Provide the (x, y) coordinate of the cell's center where the given text is located.  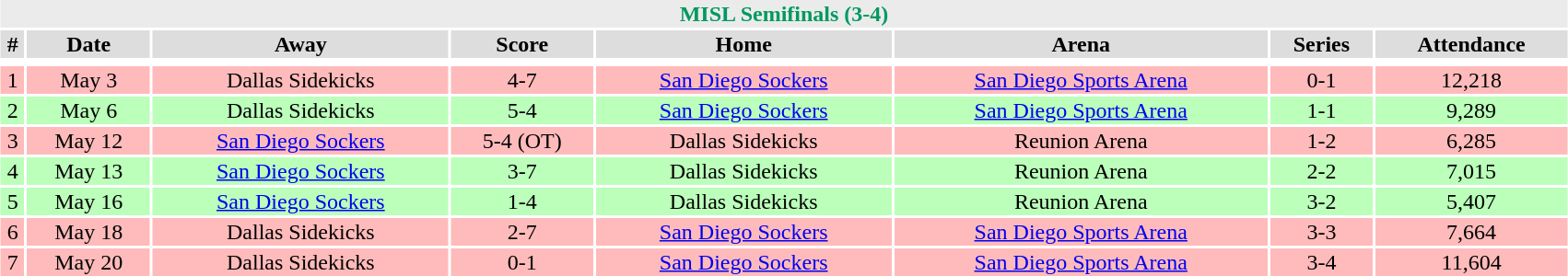
Attendance (1471, 44)
6 (13, 232)
May 6 (88, 110)
May 18 (88, 232)
Away (300, 44)
Arena (1082, 44)
Series (1321, 44)
11,604 (1471, 262)
5-4 (522, 110)
7,015 (1471, 171)
9,289 (1471, 110)
# (13, 44)
3-7 (522, 171)
May 16 (88, 201)
5,407 (1471, 201)
1-1 (1321, 110)
4-7 (522, 80)
3-4 (1321, 262)
4 (13, 171)
7 (13, 262)
May 20 (88, 262)
May 3 (88, 80)
Score (522, 44)
Home (744, 44)
3-2 (1321, 201)
2-2 (1321, 171)
6,285 (1471, 141)
2-7 (522, 232)
1 (13, 80)
2 (13, 110)
1-4 (522, 201)
12,218 (1471, 80)
5 (13, 201)
5-4 (OT) (522, 141)
3 (13, 141)
1-2 (1321, 141)
7,664 (1471, 232)
3-3 (1321, 232)
Date (88, 44)
May 13 (88, 171)
May 12 (88, 141)
MISL Semifinals (3-4) (784, 14)
